Pinpoint the cell where the given text exists, returning its (x, y) midpoint coordinate. 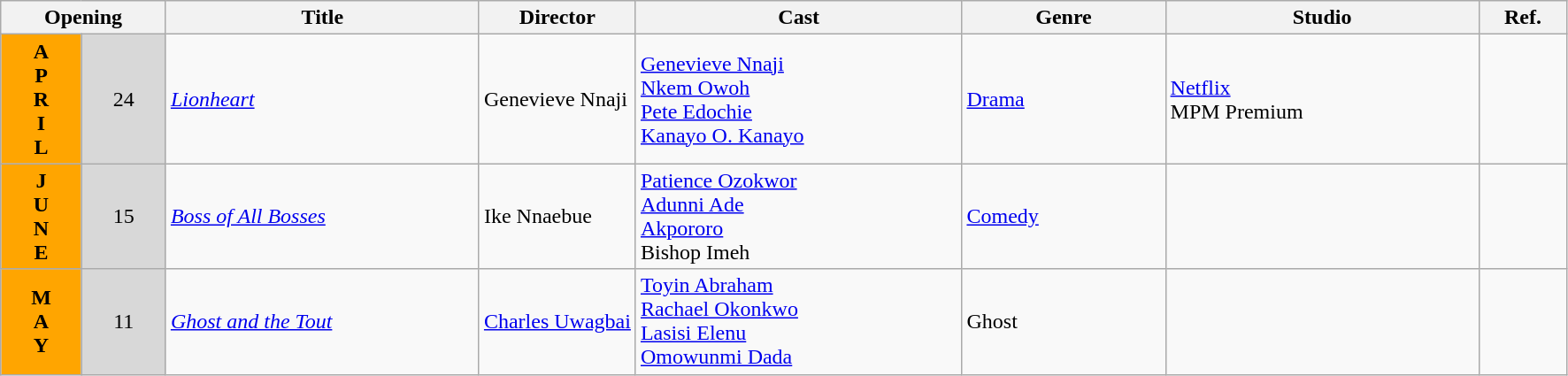
24 (124, 99)
Ghost (1064, 322)
Genevieve Nnaji (557, 99)
Studio (1322, 18)
15 (124, 216)
Title (322, 18)
Patience Ozokwor Adunni AdeAkpororoBishop Imeh (798, 216)
Opening (83, 18)
Genevieve NnajiNkem OwohPete EdochieKanayo O. Kanayo (798, 99)
JUNE (41, 216)
11 (124, 322)
MAY (41, 322)
Director (557, 18)
Ike Nnaebue (557, 216)
Cast (798, 18)
Toyin Abraham Rachael OkonkwoLasisi ElenuOmowunmi Dada (798, 322)
NetflixMPM Premium (1322, 99)
Ref. (1523, 18)
Boss of All Bosses (322, 216)
Genre (1064, 18)
APRIL (41, 99)
Drama (1064, 99)
Ghost and the Tout (322, 322)
Charles Uwagbai (557, 322)
Lionheart (322, 99)
Comedy (1064, 216)
